Provide the [X, Y] coordinate of the cell's center where the given text is located.  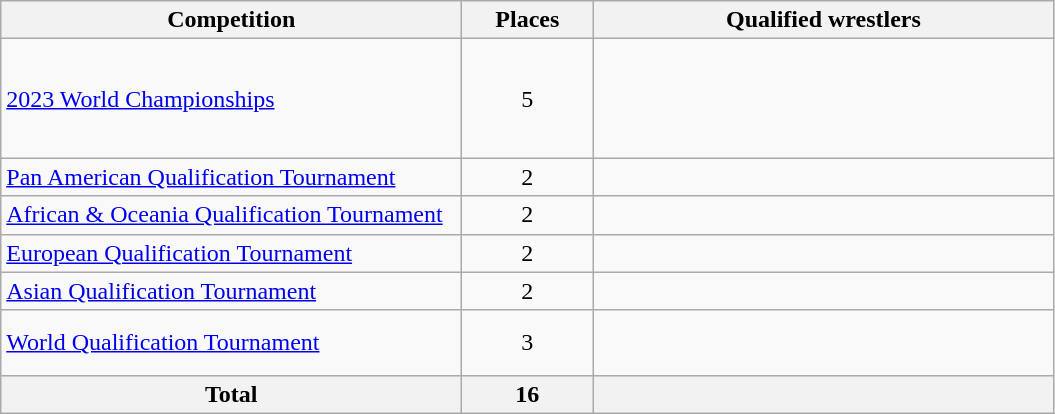
African & Oceania Qualification Tournament [232, 215]
16 [528, 394]
World Qualification Tournament [232, 342]
5 [528, 98]
Pan American Qualification Tournament [232, 177]
Places [528, 20]
2023 World Championships [232, 98]
European Qualification Tournament [232, 253]
3 [528, 342]
Asian Qualification Tournament [232, 291]
Qualified wrestlers [824, 20]
Total [232, 394]
Competition [232, 20]
